Return the (x, y) coordinate for the center point of the cell that contains the specified text.  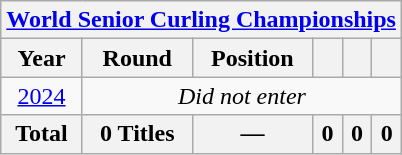
Did not enter (242, 96)
0 Titles (137, 134)
Total (42, 134)
World Senior Curling Championships (202, 20)
Round (137, 58)
Position (252, 58)
— (252, 134)
Year (42, 58)
2024 (42, 96)
